Identify which cell holds the provided text, then report its (X, Y) central coordinate. 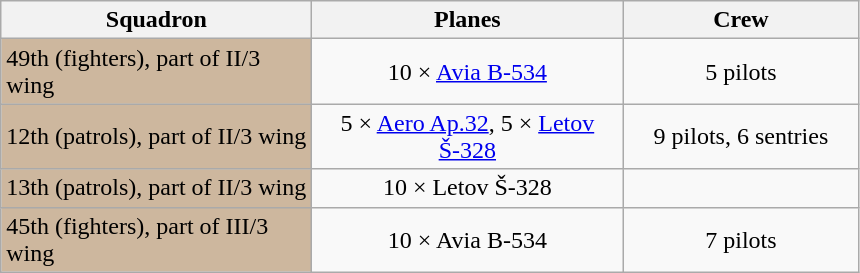
7 pilots (741, 240)
49th (fighters), part of II/3 wing (156, 72)
5 × Aero Ap.32, 5 × Letov Š-328 (468, 136)
13th (patrols), part of II/3 wing (156, 188)
Crew (741, 20)
10 × Letov Š-328 (468, 188)
5 pilots (741, 72)
Squadron (156, 20)
12th (patrols), part of II/3 wing (156, 136)
9 pilots, 6 sentries (741, 136)
45th (fighters), part of III/3 wing (156, 240)
Planes (468, 20)
